Return [x, y] of the center of cell containing provided text 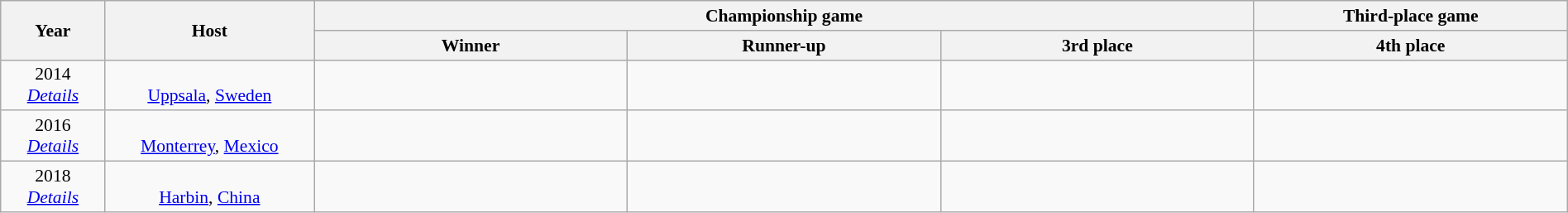
Host [210, 30]
Uppsala, Sweden [210, 85]
2018Details [53, 187]
Championship game [784, 16]
Winner [471, 46]
Runner-up [784, 46]
Third-place game [1411, 16]
Year [53, 30]
4th place [1411, 46]
Harbin, China [210, 187]
3rd place [1097, 46]
Monterrey, Mexico [210, 136]
2016Details [53, 136]
2014Details [53, 85]
